Detect which cell encompasses the target text, then output its (X, Y) center coordinate. 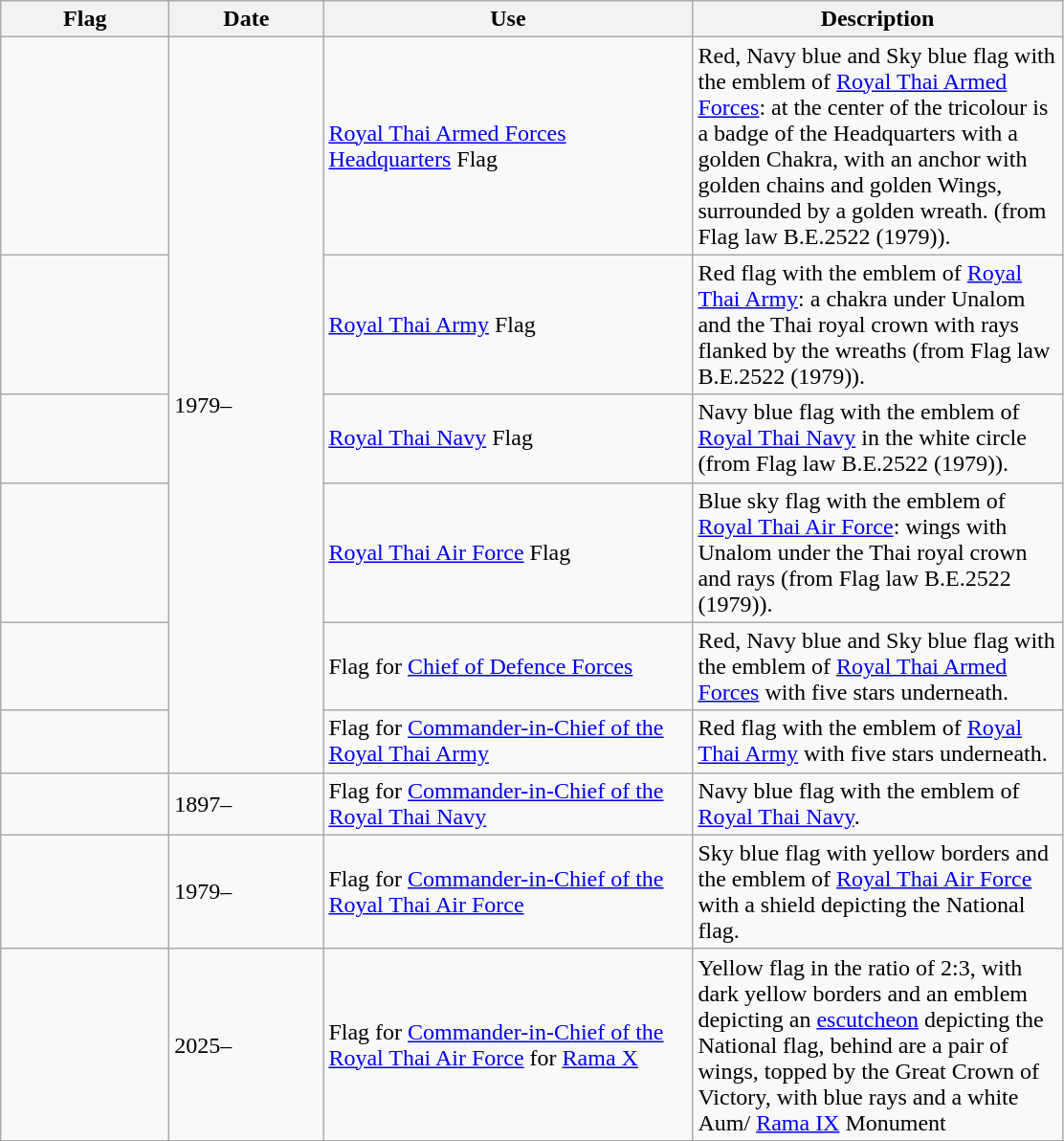
Flag for Commander-in-Chief of the Royal Thai Navy (508, 804)
Flag for Chief of Defence Forces (508, 666)
Date (247, 19)
Royal Thai Air Force Flag (508, 552)
Sky blue flag with yellow borders and the emblem of Royal Thai Air Force with a shield depicting the National flag. (877, 892)
Navy blue flag with the emblem of Royal Thai Navy in the white circle (from Flag law B.E.2522 (1979)). (877, 438)
Red, Navy blue and Sky blue flag with the emblem of Royal Thai Armed Forces with five stars underneath. (877, 666)
Royal Thai Armed Forces Headquarters Flag (508, 145)
Flag for Commander-in-Chief of the Royal Thai Army (508, 741)
Flag for Commander-in-Chief of the Royal Thai Air Force for Rama X (508, 1044)
Red flag with the emblem of Royal Thai Army with five stars underneath. (877, 741)
Navy blue flag with the emblem of Royal Thai Navy. (877, 804)
Use (508, 19)
Flag (85, 19)
Royal Thai Army Flag (508, 324)
1897– (247, 804)
2025– (247, 1044)
Royal Thai Navy Flag (508, 438)
Description (877, 19)
Blue sky flag with the emblem of Royal Thai Air Force: wings with Unalom under the Thai royal crown and rays (from Flag law B.E.2522 (1979)). (877, 552)
Flag for Commander-in-Chief of the Royal Thai Air Force (508, 892)
